Determine the (X, Y) coordinate at the center of the cell enclosing the given text.  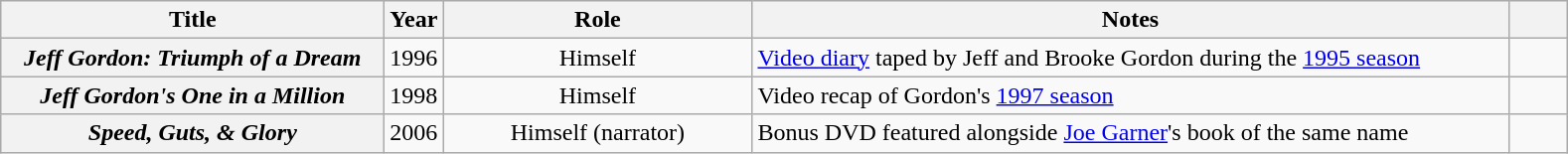
Video recap of Gordon's 1997 season (1131, 95)
Himself (narrator) (598, 133)
Jeff Gordon's One in a Million (193, 95)
Jeff Gordon: Triumph of a Dream (193, 58)
2006 (413, 133)
1998 (413, 95)
Bonus DVD featured alongside Joe Garner's book of the same name (1131, 133)
Role (598, 20)
Video diary taped by Jeff and Brooke Gordon during the 1995 season (1131, 58)
Notes (1131, 20)
Year (413, 20)
1996 (413, 58)
Speed, Guts, & Glory (193, 133)
Title (193, 20)
